Provide the [X, Y] coordinate of the cell's center where the given text is located.  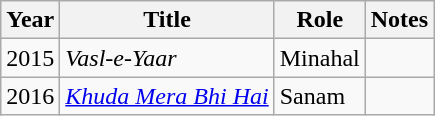
Minahal [320, 58]
Role [320, 20]
2016 [30, 96]
Sanam [320, 96]
Khuda Mera Bhi Hai [167, 96]
Notes [399, 20]
Year [30, 20]
2015 [30, 58]
Title [167, 20]
Vasl-e-Yaar [167, 58]
